Detect which cell encompasses the target text, then output its [x, y] center coordinate. 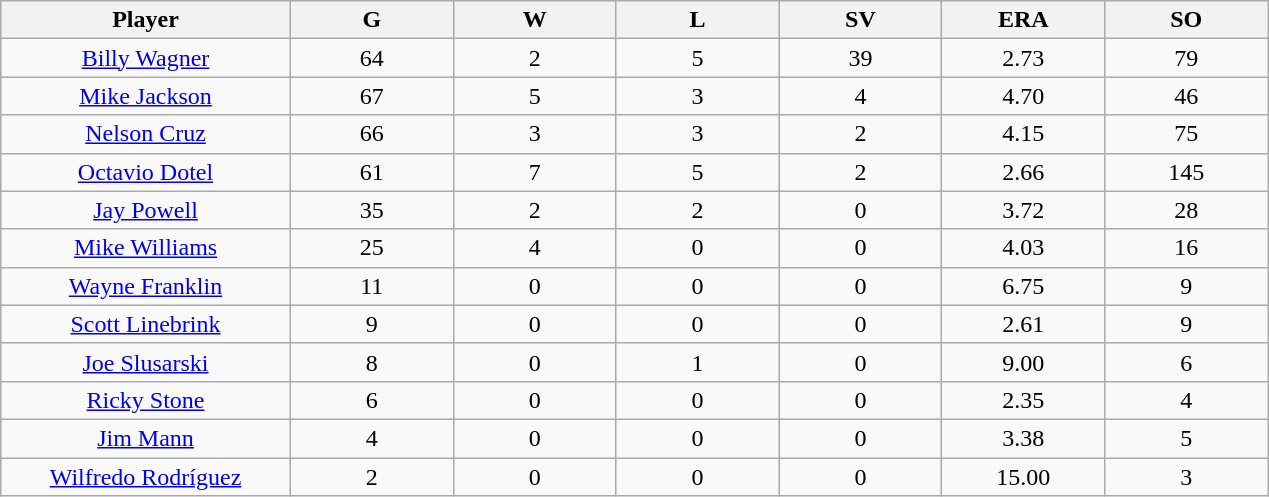
39 [860, 58]
15.00 [1024, 477]
11 [372, 286]
Nelson Cruz [146, 134]
6.75 [1024, 286]
35 [372, 210]
4.15 [1024, 134]
L [698, 20]
Ricky Stone [146, 400]
3.38 [1024, 438]
W [534, 20]
2.73 [1024, 58]
SV [860, 20]
Scott Linebrink [146, 324]
75 [1186, 134]
1 [698, 362]
16 [1186, 248]
3.72 [1024, 210]
9.00 [1024, 362]
Joe Slusarski [146, 362]
Jay Powell [146, 210]
67 [372, 96]
145 [1186, 172]
4.03 [1024, 248]
Player [146, 20]
Octavio Dotel [146, 172]
28 [1186, 210]
79 [1186, 58]
61 [372, 172]
7 [534, 172]
2.61 [1024, 324]
2.66 [1024, 172]
Jim Mann [146, 438]
G [372, 20]
SO [1186, 20]
Wilfredo Rodríguez [146, 477]
46 [1186, 96]
64 [372, 58]
8 [372, 362]
2.35 [1024, 400]
4.70 [1024, 96]
Wayne Franklin [146, 286]
66 [372, 134]
ERA [1024, 20]
Mike Jackson [146, 96]
Billy Wagner [146, 58]
25 [372, 248]
Mike Williams [146, 248]
